Determine the [x, y] coordinate at the center of the cell enclosing the given text.  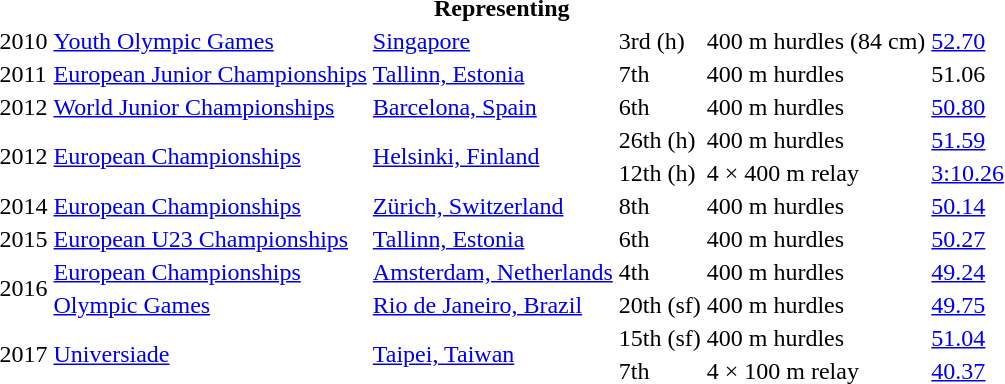
World Junior Championships [210, 107]
Rio de Janeiro, Brazil [492, 305]
Zürich, Switzerland [492, 206]
Olympic Games [210, 305]
26th (h) [660, 140]
European U23 Championships [210, 239]
Helsinki, Finland [492, 156]
Barcelona, Spain [492, 107]
20th (sf) [660, 305]
3rd (h) [660, 41]
12th (h) [660, 173]
Youth Olympic Games [210, 41]
4 × 400 m relay [816, 173]
400 m hurdles (84 cm) [816, 41]
European Junior Championships [210, 74]
7th [660, 74]
Amsterdam, Netherlands [492, 272]
15th (sf) [660, 338]
4th [660, 272]
8th [660, 206]
Singapore [492, 41]
